Identify which cell holds the provided text, then report its (X, Y) central coordinate. 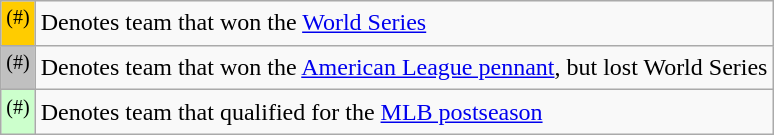
Denotes team that qualified for the MLB postseason (404, 112)
Denotes team that won the American League pennant, but lost World Series (404, 68)
Denotes team that won the World Series (404, 24)
